Determine the (x, y) coordinate at the center of the cell enclosing the given text.  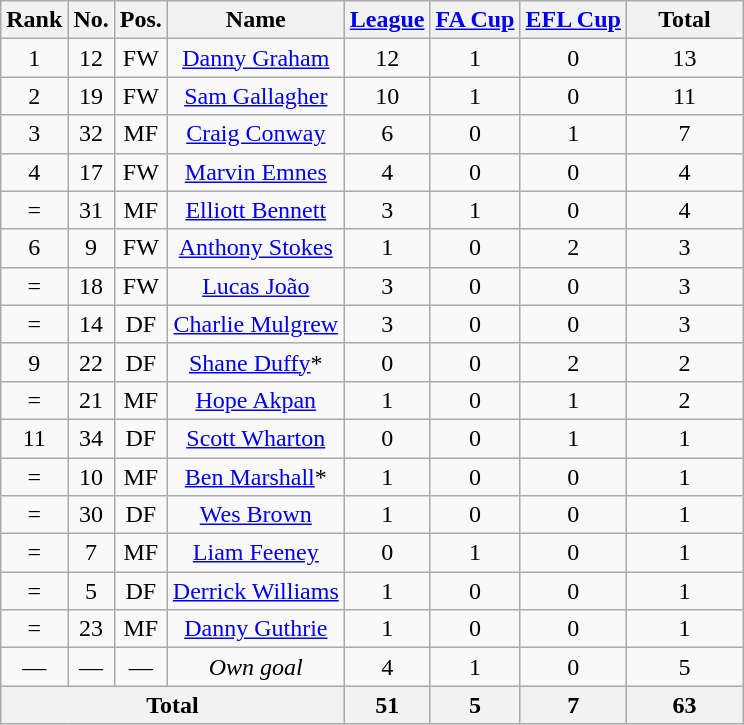
No. (91, 20)
Charlie Mulgrew (256, 324)
14 (91, 324)
32 (91, 134)
19 (91, 96)
Elliott Bennett (256, 210)
Wes Brown (256, 515)
Marvin Emnes (256, 172)
63 (684, 705)
Craig Conway (256, 134)
Hope Akpan (256, 400)
Name (256, 20)
Danny Graham (256, 58)
21 (91, 400)
Derrick Williams (256, 591)
Pos. (140, 20)
13 (684, 58)
FA Cup (475, 20)
Own goal (256, 667)
Ben Marshall* (256, 477)
34 (91, 438)
22 (91, 362)
Scott Wharton (256, 438)
League (387, 20)
Lucas João (256, 286)
30 (91, 515)
Danny Guthrie (256, 629)
51 (387, 705)
Sam Gallagher (256, 96)
18 (91, 286)
EFL Cup (573, 20)
Shane Duffy* (256, 362)
Liam Feeney (256, 553)
23 (91, 629)
17 (91, 172)
Anthony Stokes (256, 248)
31 (91, 210)
Rank (34, 20)
